Capture the cell that displays the provided text and extract its (x, y) central coordinate. 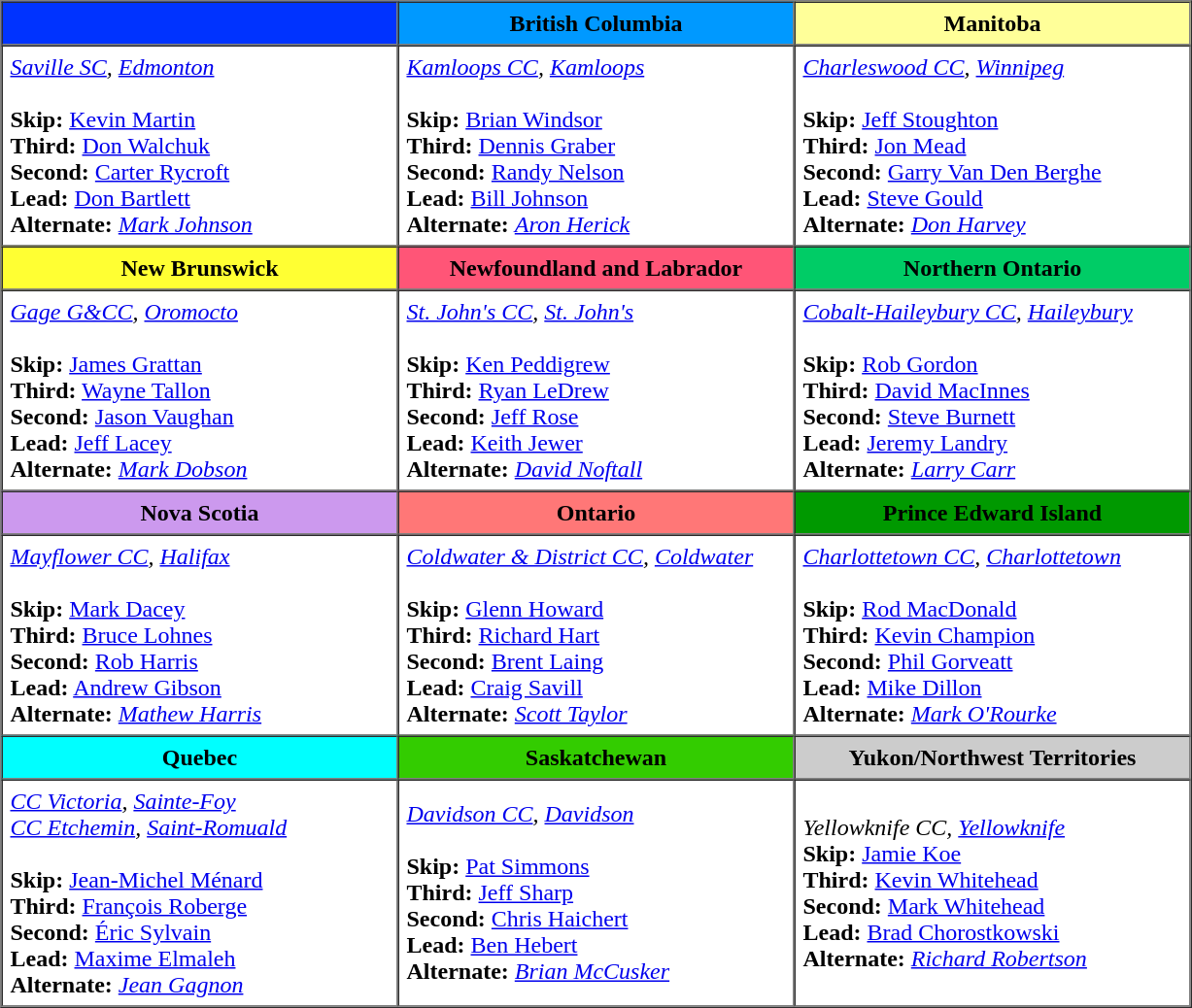
New Brunswick (200, 268)
Davidson CC, Davidson Skip: Pat Simmons Third: Jeff Sharp Second: Chris Haichert Lead: Ben Hebert Alternate: Brian McCusker (596, 892)
Saville SC, Edmonton Skip: Kevin Martin Third: Don Walchuk Second: Carter Rycroft Lead: Don Bartlett Alternate: Mark Johnson (200, 146)
Quebec (200, 757)
Mayflower CC, Halifax Skip: Mark Dacey Third: Bruce Lohnes Second: Rob Harris Lead: Andrew Gibson Alternate: Mathew Harris (200, 635)
British Columbia (596, 23)
Nova Scotia (200, 513)
Northern Ontario (993, 268)
Kamloops CC, Kamloops Skip: Brian Windsor Third: Dennis Graber Second: Randy Nelson Lead: Bill Johnson Alternate: Aron Herick (596, 146)
Charlottetown CC, Charlottetown Skip: Rod MacDonald Third: Kevin Champion Second: Phil Gorveatt Lead: Mike Dillon Alternate: Mark O'Rourke (993, 635)
Prince Edward Island (993, 513)
Newfoundland and Labrador (596, 268)
Ontario (596, 513)
Saskatchewan (596, 757)
Manitoba (993, 23)
Coldwater & District CC, Coldwater Skip: Glenn Howard Third: Richard Hart Second: Brent Laing Lead: Craig Savill Alternate: Scott Taylor (596, 635)
Charleswood CC, Winnipeg Skip: Jeff Stoughton Third: Jon Mead Second: Garry Van Den Berghe Lead: Steve Gould Alternate: Don Harvey (993, 146)
Cobalt-Haileybury CC, Haileybury Skip: Rob Gordon Third: David MacInnes Second: Steve Burnett Lead: Jeremy Landry Alternate: Larry Carr (993, 390)
Yukon/Northwest Territories (993, 757)
Gage G&CC, Oromocto Skip: James Grattan Third: Wayne Tallon Second: Jason Vaughan Lead: Jeff Lacey Alternate: Mark Dobson (200, 390)
Yellowknife CC, YellowknifeSkip: Jamie Koe Third: Kevin Whitehead Second: Mark Whitehead Lead: Brad Chorostkowski Alternate: Richard Robertson (993, 892)
St. John's CC, St. John's Skip: Ken Peddigrew Third: Ryan LeDrew Second: Jeff Rose Lead: Keith Jewer Alternate: David Noftall (596, 390)
